Capture the cell that displays the provided text and extract its (x, y) central coordinate. 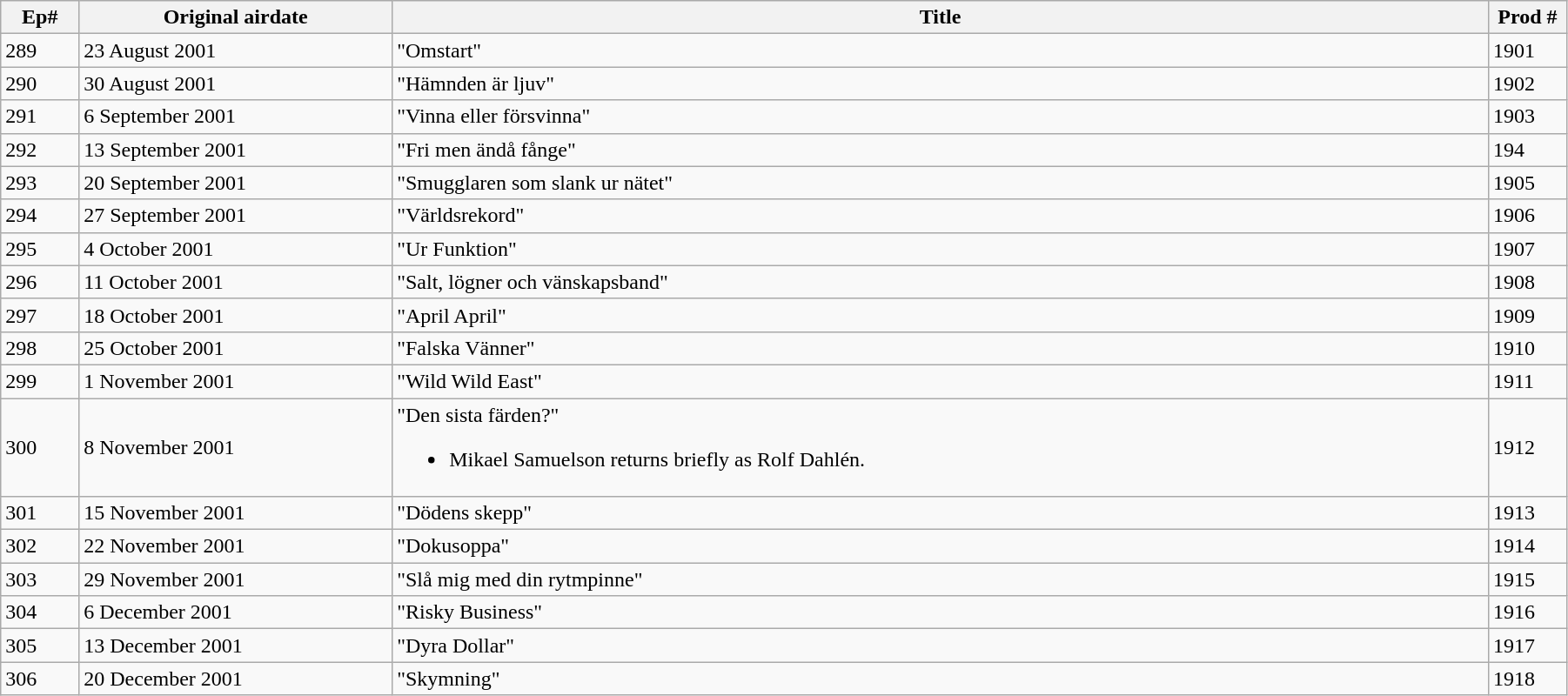
1910 (1527, 348)
"Ur Funktion" (941, 249)
1916 (1527, 612)
1909 (1527, 315)
1 November 2001 (236, 381)
18 October 2001 (236, 315)
"April April" (941, 315)
"Världsrekord" (941, 216)
1911 (1527, 381)
1917 (1527, 646)
289 (40, 50)
1905 (1527, 183)
13 September 2001 (236, 150)
Prod # (1527, 17)
1907 (1527, 249)
"Skymning" (941, 679)
Ep# (40, 17)
1901 (1527, 50)
6 December 2001 (236, 612)
299 (40, 381)
1902 (1527, 84)
295 (40, 249)
290 (40, 84)
301 (40, 513)
29 November 2001 (236, 579)
300 (40, 447)
23 August 2001 (236, 50)
13 December 2001 (236, 646)
8 November 2001 (236, 447)
"Vinna eller försvinna" (941, 117)
1914 (1527, 546)
20 December 2001 (236, 679)
Title (941, 17)
"Dokusoppa" (941, 546)
293 (40, 183)
304 (40, 612)
30 August 2001 (236, 84)
298 (40, 348)
"Wild Wild East" (941, 381)
"Salt, lögner och vänskapsband" (941, 282)
20 September 2001 (236, 183)
291 (40, 117)
302 (40, 546)
"Den sista färden?"Mikael Samuelson returns briefly as Rolf Dahlén. (941, 447)
"Smugglaren som slank ur nätet" (941, 183)
"Omstart" (941, 50)
1913 (1527, 513)
306 (40, 679)
"Risky Business" (941, 612)
294 (40, 216)
297 (40, 315)
4 October 2001 (236, 249)
"Falska Vänner" (941, 348)
6 September 2001 (236, 117)
"Dödens skepp" (941, 513)
305 (40, 646)
1915 (1527, 579)
27 September 2001 (236, 216)
1918 (1527, 679)
296 (40, 282)
22 November 2001 (236, 546)
15 November 2001 (236, 513)
194 (1527, 150)
"Dyra Dollar" (941, 646)
1903 (1527, 117)
"Fri men ändå fånge" (941, 150)
"Slå mig med din rytmpinne" (941, 579)
25 October 2001 (236, 348)
1912 (1527, 447)
303 (40, 579)
292 (40, 150)
11 October 2001 (236, 282)
Original airdate (236, 17)
1908 (1527, 282)
1906 (1527, 216)
"Hämnden är ljuv" (941, 84)
